Extract the [x, y] coordinate from the center of the cell holding the provided text.  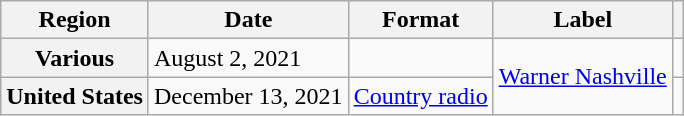
Format [420, 20]
United States [75, 96]
Label [582, 20]
Various [75, 58]
Country radio [420, 96]
Date [248, 20]
December 13, 2021 [248, 96]
Warner Nashville [582, 77]
Region [75, 20]
August 2, 2021 [248, 58]
